Output the [X, Y] coordinate of the center of the cell containing the given text.  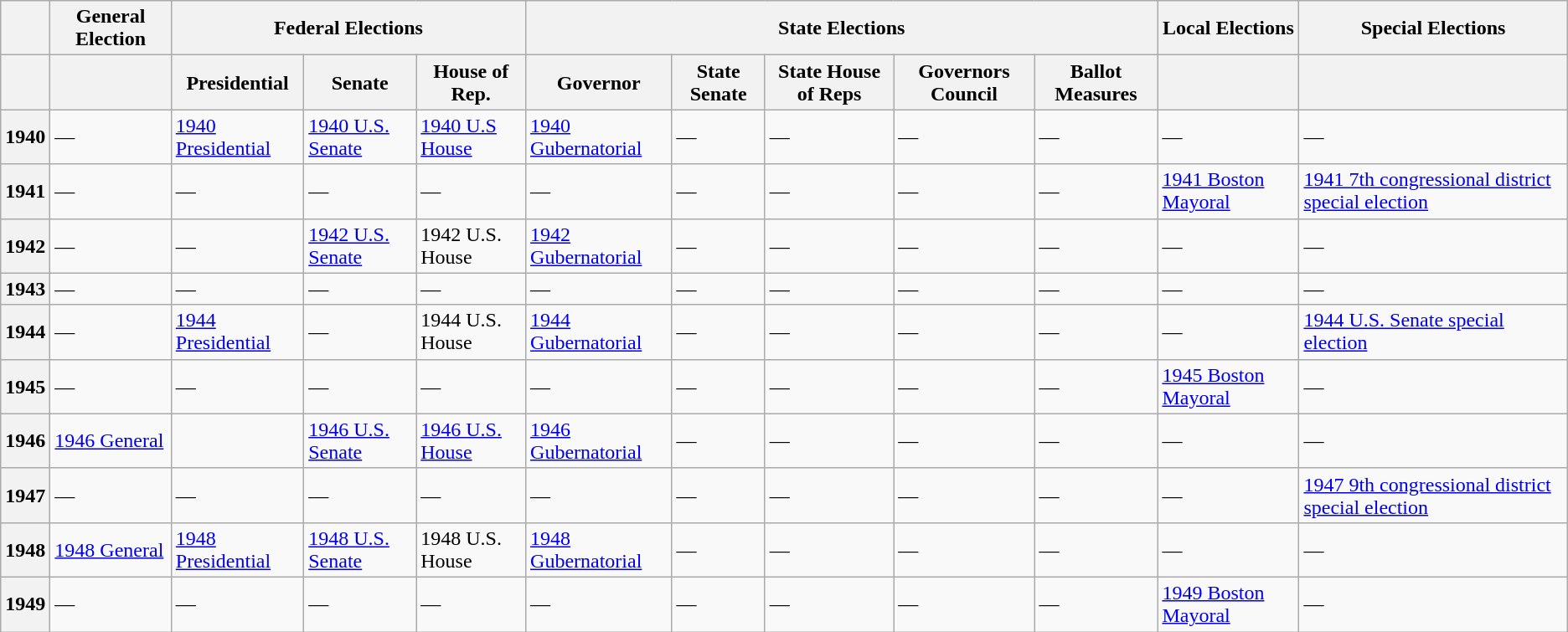
State Elections [842, 28]
1947 [25, 496]
1946 [25, 440]
1946 U.S. House [471, 440]
1947 9th congressional district special election [1433, 496]
1946 U.S. Senate [360, 440]
1942 [25, 246]
1940 Presidential [237, 137]
1948 U.S. Senate [360, 549]
Governors Council [964, 82]
State House of Reps [829, 82]
1941 Boston Mayoral [1228, 191]
House of Rep. [471, 82]
1944 Presidential [237, 331]
1949 Boston Mayoral [1228, 604]
1948 General [111, 549]
1940 U.S. Senate [360, 137]
Local Elections [1228, 28]
Special Elections [1433, 28]
1940 Gubernatorial [599, 137]
1940 [25, 137]
1941 7th congressional district special election [1433, 191]
1942 U.S. House [471, 246]
Federal Elections [348, 28]
Presidential [237, 82]
1940 U.S House [471, 137]
1948 Presidential [237, 549]
1941 [25, 191]
1942 U.S. Senate [360, 246]
State Senate [719, 82]
1948 U.S. House [471, 549]
1948 Gubernatorial [599, 549]
1942 Gubernatorial [599, 246]
1945 [25, 387]
1944 U.S. Senate special election [1433, 331]
1944 [25, 331]
General Election [111, 28]
Ballot Measures [1096, 82]
Senate [360, 82]
1944 Gubernatorial [599, 331]
1944 U.S. House [471, 331]
1945 Boston Mayoral [1228, 387]
1948 [25, 549]
1949 [25, 604]
1946 Gubernatorial [599, 440]
1946 General [111, 440]
1943 [25, 289]
Governor [599, 82]
